Provide the [X, Y] coordinate of the cell's center where the given text is located.  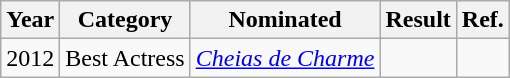
Result [418, 20]
Nominated [285, 20]
Ref. [482, 20]
2012 [30, 58]
Cheias de Charme [285, 58]
Category [125, 20]
Year [30, 20]
Best Actress [125, 58]
